Determine the [x, y] coordinate at the center of the cell enclosing the given text.  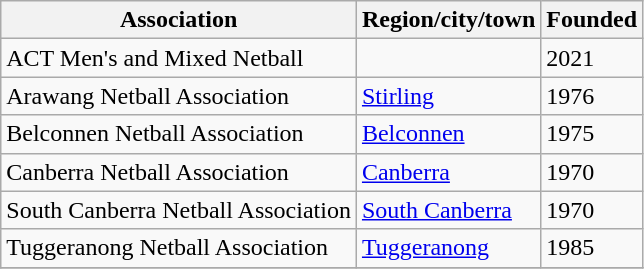
1985 [592, 248]
Belconnen [448, 134]
2021 [592, 58]
Tuggeranong [448, 248]
Founded [592, 20]
Tuggeranong Netball Association [179, 248]
South Canberra [448, 210]
South Canberra Netball Association [179, 210]
1976 [592, 96]
Region/city/town [448, 20]
Belconnen Netball Association [179, 134]
Stirling [448, 96]
1975 [592, 134]
Canberra Netball Association [179, 172]
ACT Men's and Mixed Netball [179, 58]
Arawang Netball Association [179, 96]
Association [179, 20]
Canberra [448, 172]
